Find where the given text appears and provide that cell's center as (X, Y) coordinate. 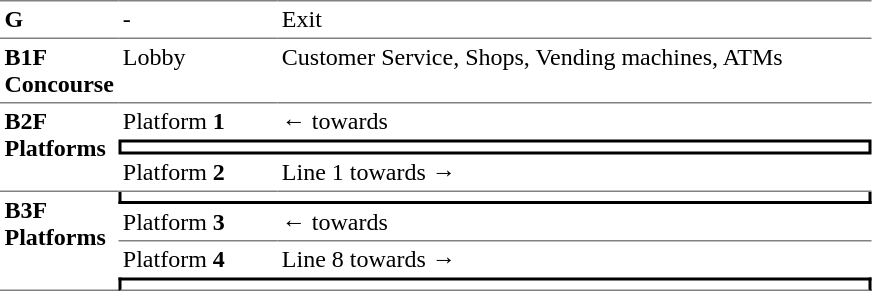
Line 1 towards → (574, 173)
Platform 3 (198, 222)
G (59, 19)
Lobby (198, 71)
B3FPlatforms (59, 242)
Platform 1 (198, 122)
- (198, 19)
Exit (574, 19)
Customer Service, Shops, Vending machines, ATMs (574, 71)
Platform 4 (198, 259)
Platform 2 (198, 173)
Line 8 towards → (574, 259)
B2FPlatforms (59, 148)
B1FConcourse (59, 71)
